For the text-containing cell, return its midpoint in [x, y] coordinate format. 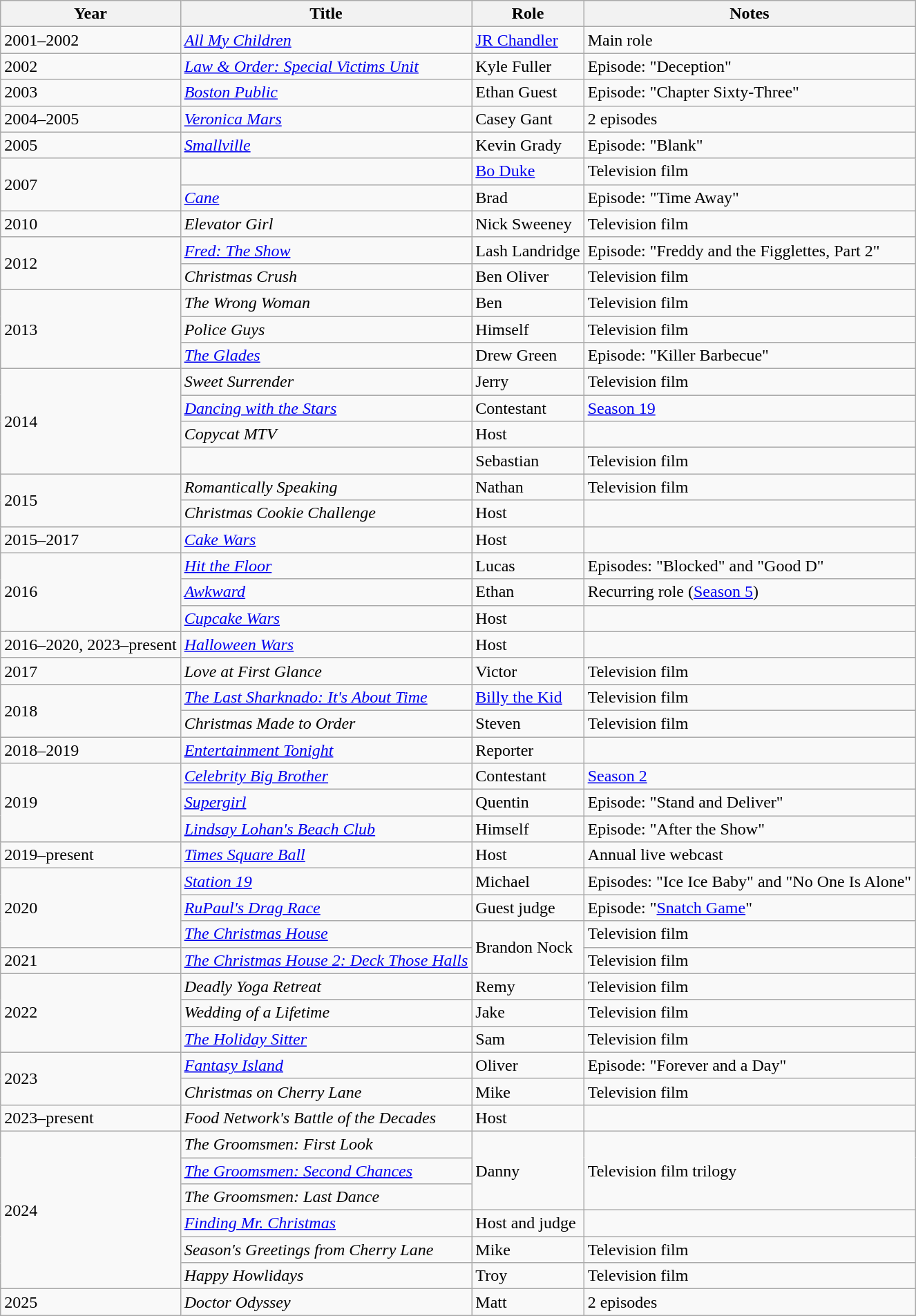
Danny [528, 1170]
The Christmas House [326, 934]
Matt [528, 1302]
Hit the Floor [326, 566]
Jake [528, 1013]
Halloween Wars [326, 645]
Year [90, 14]
Remy [528, 986]
Episodes: "Ice Ice Baby" and "No One Is Alone" [749, 881]
Season's Greetings from Cherry Lane [326, 1250]
Episode: "Deception" [749, 66]
2025 [90, 1302]
Copycat MTV [326, 435]
Lindsay Lohan's Beach Club [326, 829]
Ben Oliver [528, 276]
The Wrong Woman [326, 303]
Christmas on Cherry Lane [326, 1091]
Guest judge [528, 908]
Title [326, 14]
2022 [90, 1013]
Ethan [528, 592]
Deadly Yoga Retreat [326, 986]
Supergirl [326, 803]
Food Network's Battle of the Decades [326, 1118]
Episode: "Stand and Deliver" [749, 803]
Dancing with the Stars [326, 408]
All My Children [326, 40]
Episode: "Forever and a Day" [749, 1065]
Brad [528, 198]
2016 [90, 592]
2021 [90, 960]
Episode: "Chapter Sixty-Three" [749, 93]
2012 [90, 263]
Love at First Glance [326, 671]
2015 [90, 500]
Oliver [528, 1065]
Smallville [326, 145]
Quentin [528, 803]
JR Chandler [528, 40]
Role [528, 14]
The Groomsmen: First Look [326, 1144]
2016–2020, 2023–present [90, 645]
Sebastian [528, 461]
Michael [528, 881]
The Last Sharknado: It's About Time [326, 697]
Doctor Odyssey [326, 1302]
2010 [90, 224]
2007 [90, 184]
Nick Sweeney [528, 224]
Cupcake Wars [326, 618]
Times Square Ball [326, 855]
Kyle Fuller [528, 66]
2018 [90, 710]
Recurring role (Season 5) [749, 592]
Ben [528, 303]
Cake Wars [326, 540]
Drew Green [528, 356]
Episode: "After the Show" [749, 829]
Episodes: "Blocked" and "Good D" [749, 566]
Celebrity Big Brother [326, 776]
Brandon Nock [528, 947]
Lucas [528, 566]
2003 [90, 93]
2023 [90, 1078]
Episode: "Time Away" [749, 198]
Annual live webcast [749, 855]
Entertainment Tonight [326, 750]
Wedding of a Lifetime [326, 1013]
2023–present [90, 1118]
The Glades [326, 356]
Jerry [528, 382]
Finding Mr. Christmas [326, 1223]
2015–2017 [90, 540]
2005 [90, 145]
Station 19 [326, 881]
Billy the Kid [528, 697]
Main role [749, 40]
2014 [90, 421]
Happy Howlidays [326, 1276]
Victor [528, 671]
Law & Order: Special Victims Unit [326, 66]
Troy [528, 1276]
Season 2 [749, 776]
Boston Public [326, 93]
Notes [749, 14]
2002 [90, 66]
Cane [326, 198]
2020 [90, 908]
Sam [528, 1039]
Police Guys [326, 330]
Episode: "Freddy and the Figglettes, Part 2" [749, 250]
Nathan [528, 487]
The Christmas House 2: Deck Those Halls [326, 960]
Television film trilogy [749, 1170]
The Groomsmen: Second Chances [326, 1171]
2017 [90, 671]
2018–2019 [90, 750]
2024 [90, 1210]
Christmas Cookie Challenge [326, 513]
Episode: "Killer Barbecue" [749, 356]
The Holiday Sitter [326, 1039]
Steven [528, 723]
Casey Gant [528, 119]
Host and judge [528, 1223]
Veronica Mars [326, 119]
Reporter [528, 750]
Episode: "Blank" [749, 145]
Kevin Grady [528, 145]
Romantically Speaking [326, 487]
Bo Duke [528, 171]
Christmas Crush [326, 276]
Lash Landridge [528, 250]
2001–2002 [90, 40]
Episode: "Snatch Game" [749, 908]
Fred: The Show [326, 250]
RuPaul's Drag Race [326, 908]
2013 [90, 329]
Season 19 [749, 408]
2019–present [90, 855]
Sweet Surrender [326, 382]
Fantasy Island [326, 1065]
The Groomsmen: Last Dance [326, 1197]
2019 [90, 803]
Awkward [326, 592]
2004–2005 [90, 119]
Christmas Made to Order [326, 723]
Elevator Girl [326, 224]
Ethan Guest [528, 93]
